Output the [X, Y] coordinate of the center of the cell containing the given text.  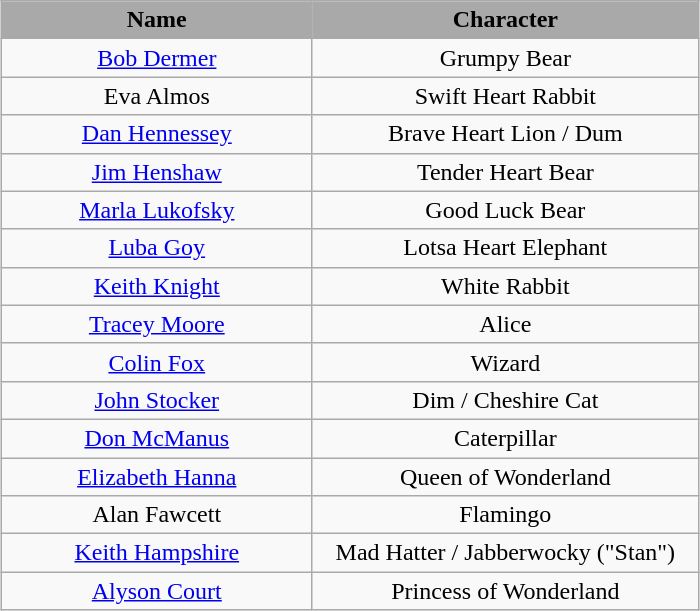
Elizabeth Hanna [156, 477]
Luba Goy [156, 248]
Mad Hatter / Jabberwocky ("Stan") [505, 553]
Jim Henshaw [156, 172]
Colin Fox [156, 362]
Grumpy Bear [505, 58]
Keith Knight [156, 286]
Queen of Wonderland [505, 477]
Alyson Court [156, 591]
Alice [505, 324]
Wizard [505, 362]
Princess of Wonderland [505, 591]
Lotsa Heart Elephant [505, 248]
Brave Heart Lion / Dum [505, 134]
Caterpillar [505, 438]
Marla Lukofsky [156, 210]
Good Luck Bear [505, 210]
Flamingo [505, 515]
Bob Dermer [156, 58]
Alan Fawcett [156, 515]
Tracey Moore [156, 324]
John Stocker [156, 400]
White Rabbit [505, 286]
Keith Hampshire [156, 553]
Character [505, 20]
Swift Heart Rabbit [505, 96]
Tender Heart Bear [505, 172]
Dim / Cheshire Cat [505, 400]
Don McManus [156, 438]
Name [156, 20]
Dan Hennessey [156, 134]
Eva Almos [156, 96]
